Provide the [X, Y] coordinate of the cell's center where the given text is located.  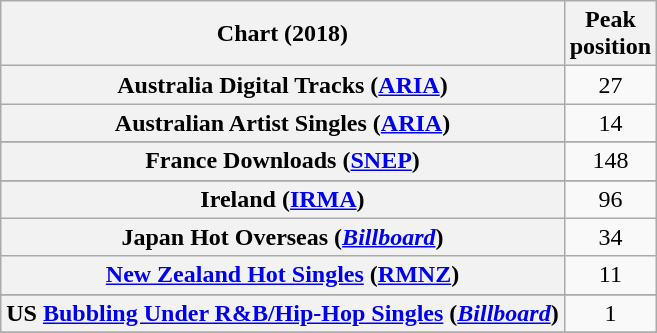
Australia Digital Tracks (ARIA) [282, 85]
New Zealand Hot Singles (RMNZ) [282, 275]
Peak position [610, 34]
27 [610, 85]
France Downloads (SNEP) [282, 161]
11 [610, 275]
Chart (2018) [282, 34]
96 [610, 199]
Ireland (IRMA) [282, 199]
Australian Artist Singles (ARIA) [282, 123]
34 [610, 237]
1 [610, 313]
US Bubbling Under R&B/Hip-Hop Singles (Billboard) [282, 313]
14 [610, 123]
148 [610, 161]
Japan Hot Overseas (Billboard) [282, 237]
